Pinpoint the cell where the given text exists, returning its [x, y] midpoint coordinate. 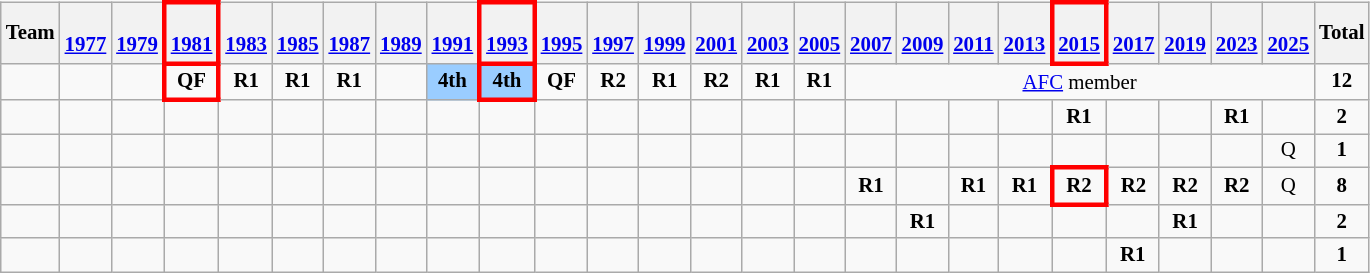
AFC member [1080, 82]
2009 [923, 32]
1995 [560, 32]
1991 [454, 32]
Team [30, 32]
2017 [1132, 32]
1987 [349, 32]
2015 [1080, 32]
2025 [1288, 32]
2013 [1026, 32]
2005 [820, 32]
1979 [138, 32]
1983 [246, 32]
2001 [716, 32]
2019 [1185, 32]
12 [1342, 82]
1999 [665, 32]
1985 [298, 32]
Total [1342, 32]
1993 [508, 32]
2003 [768, 32]
2023 [1237, 32]
2007 [871, 32]
1989 [401, 32]
1981 [192, 32]
1977 [86, 32]
2011 [973, 32]
1997 [613, 32]
8 [1342, 186]
